Return the (X, Y) coordinate for the center point of the cell that contains the specified text.  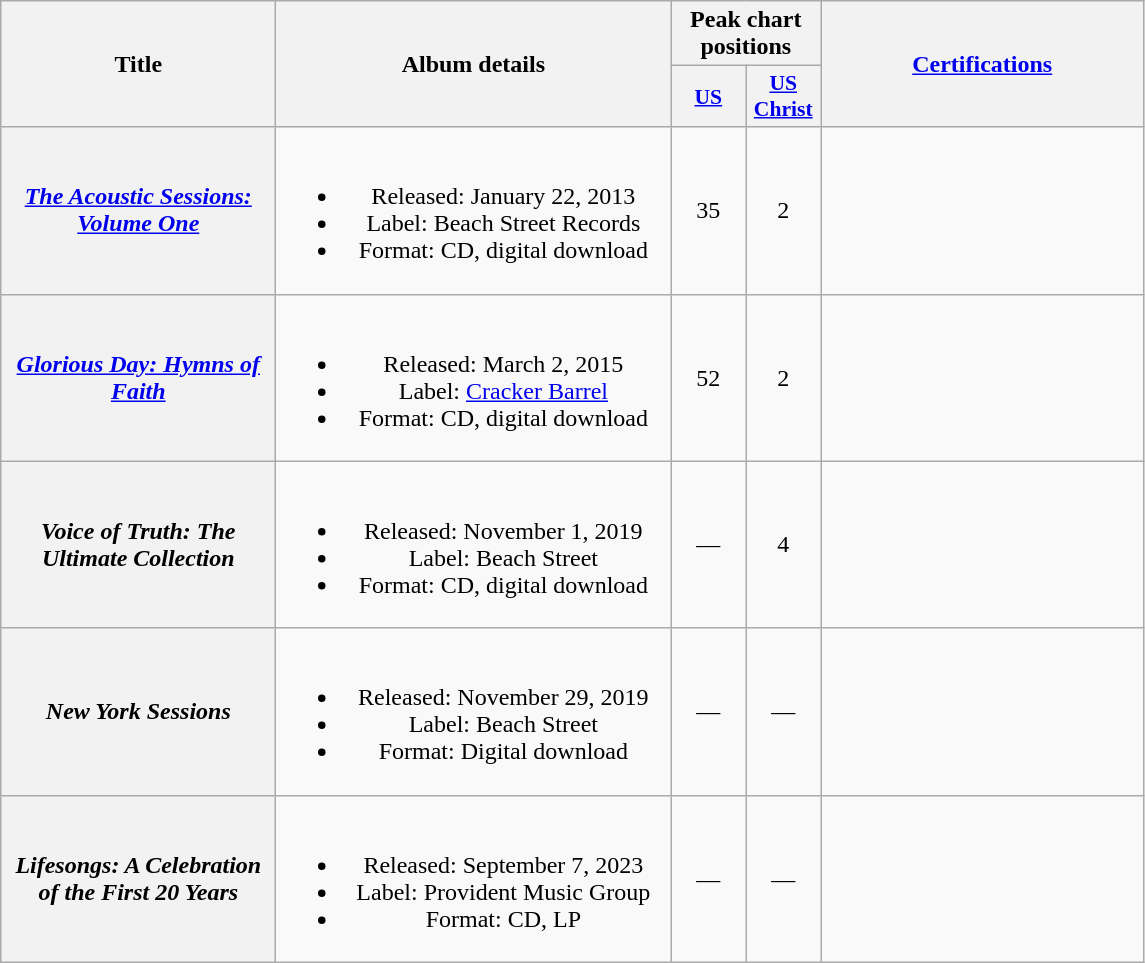
Released: January 22, 2013Label: Beach Street RecordsFormat: CD, digital download (474, 210)
Glorious Day: Hymns of Faith (138, 378)
Peak chart positions (746, 34)
Title (138, 64)
Released: September 7, 2023Label: Provident Music GroupFormat: CD, LP (474, 878)
Voice of Truth: The Ultimate Collection (138, 544)
4 (784, 544)
Released: November 29, 2019Label: Beach StreetFormat: Digital download (474, 712)
The Acoustic Sessions: Volume One (138, 210)
Released: March 2, 2015Label: Cracker BarrelFormat: CD, digital download (474, 378)
New York Sessions (138, 712)
Album details (474, 64)
US (708, 96)
USChrist (784, 96)
Certifications (982, 64)
Lifesongs: A Celebration of the First 20 Years (138, 878)
52 (708, 378)
Released: November 1, 2019Label: Beach StreetFormat: CD, digital download (474, 544)
35 (708, 210)
